For the text-containing cell, return its midpoint in [X, Y] coordinate format. 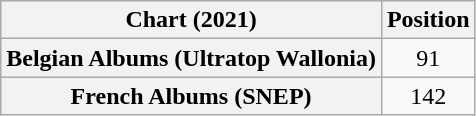
Position [428, 20]
142 [428, 96]
91 [428, 58]
French Albums (SNEP) [192, 96]
Chart (2021) [192, 20]
Belgian Albums (Ultratop Wallonia) [192, 58]
